Capture the cell that displays the provided text and extract its (X, Y) central coordinate. 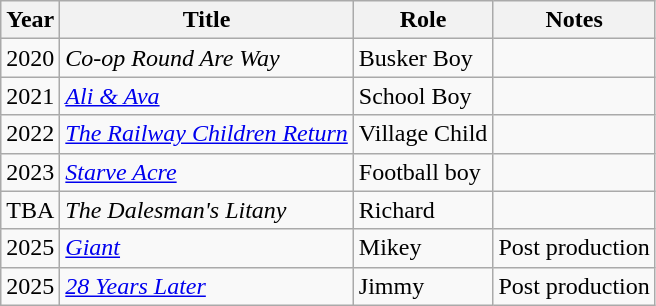
Football boy (423, 172)
2021 (30, 96)
Mikey (423, 248)
The Dalesman's Litany (206, 210)
2022 (30, 134)
Starve Acre (206, 172)
Title (206, 20)
Busker Boy (423, 58)
Village Child (423, 134)
School Boy (423, 96)
Richard (423, 210)
TBA (30, 210)
Co-op Round Are Way (206, 58)
2020 (30, 58)
The Railway Children Return (206, 134)
Giant (206, 248)
2023 (30, 172)
Notes (574, 20)
Jimmy (423, 286)
Role (423, 20)
Ali & Ava (206, 96)
28 Years Later (206, 286)
Year (30, 20)
